Detect which cell encompasses the target text, then output its [X, Y] center coordinate. 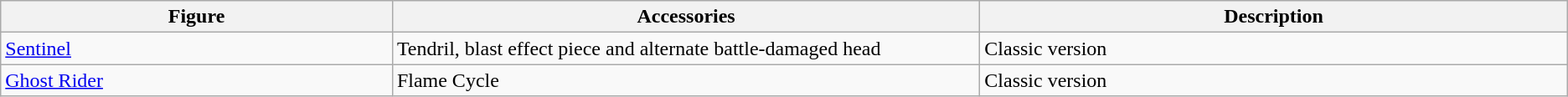
Figure [197, 17]
Flame Cycle [685, 80]
Sentinel [197, 48]
Tendril, blast effect piece and alternate battle-damaged head [685, 48]
Ghost Rider [197, 80]
Accessories [685, 17]
Description [1273, 17]
